Locate the cell with the specified text and output its (X, Y) center coordinate. 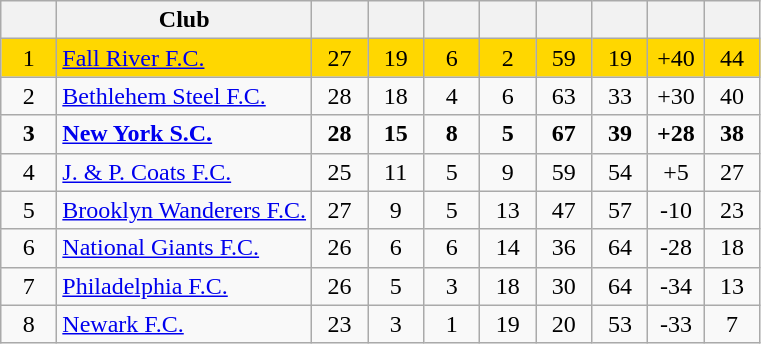
63 (564, 96)
Club (184, 20)
+40 (676, 58)
36 (564, 248)
Brooklyn Wanderers F.C. (184, 210)
53 (620, 324)
+30 (676, 96)
47 (564, 210)
54 (620, 172)
+5 (676, 172)
39 (620, 134)
Newark F.C. (184, 324)
25 (340, 172)
44 (732, 58)
15 (396, 134)
67 (564, 134)
33 (620, 96)
38 (732, 134)
14 (508, 248)
20 (564, 324)
National Giants F.C. (184, 248)
30 (564, 286)
40 (732, 96)
J. & P. Coats F.C. (184, 172)
-34 (676, 286)
Fall River F.C. (184, 58)
Philadelphia F.C. (184, 286)
New York S.C. (184, 134)
Bethlehem Steel F.C. (184, 96)
-28 (676, 248)
-10 (676, 210)
57 (620, 210)
-33 (676, 324)
11 (396, 172)
+28 (676, 134)
